Search for the cell housing the specified text and yield its [X, Y] center coordinate. 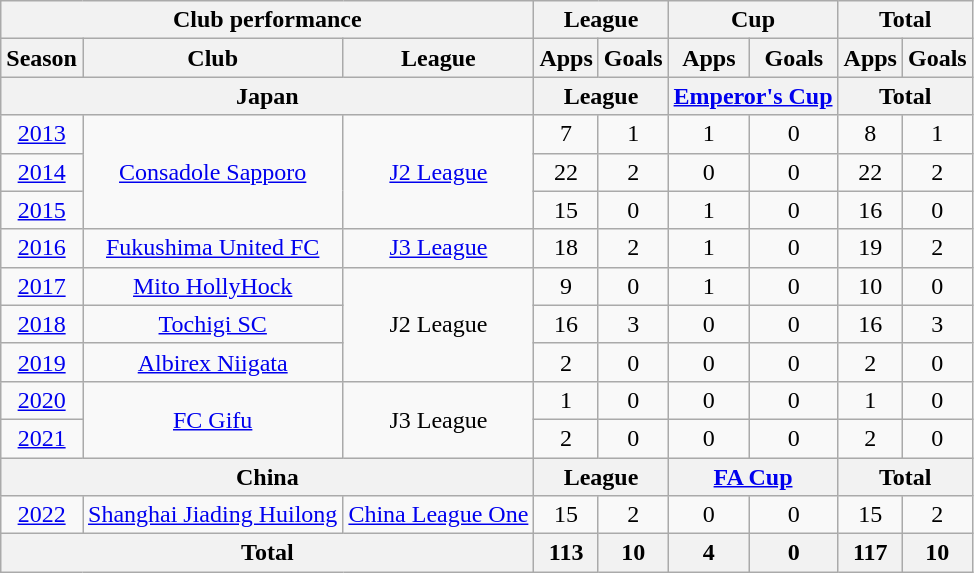
Club [212, 58]
2013 [42, 134]
2021 [42, 438]
FA Cup [753, 477]
2015 [42, 210]
18 [566, 248]
China [268, 477]
Japan [268, 96]
7 [566, 134]
19 [870, 248]
Shanghai Jiading Huilong [212, 515]
Cup [753, 20]
Mito HollyHock [212, 286]
2018 [42, 324]
Tochigi SC [212, 324]
2020 [42, 400]
2017 [42, 286]
Season [42, 58]
China League One [438, 515]
4 [709, 553]
9 [566, 286]
Fukushima United FC [212, 248]
2016 [42, 248]
Albirex Niigata [212, 362]
Consadole Sapporo [212, 172]
117 [870, 553]
Club performance [268, 20]
FC Gifu [212, 419]
2014 [42, 172]
Emperor's Cup [753, 96]
2022 [42, 515]
113 [566, 553]
8 [870, 134]
2019 [42, 362]
